Output the [X, Y] coordinate of the center of the cell containing the given text.  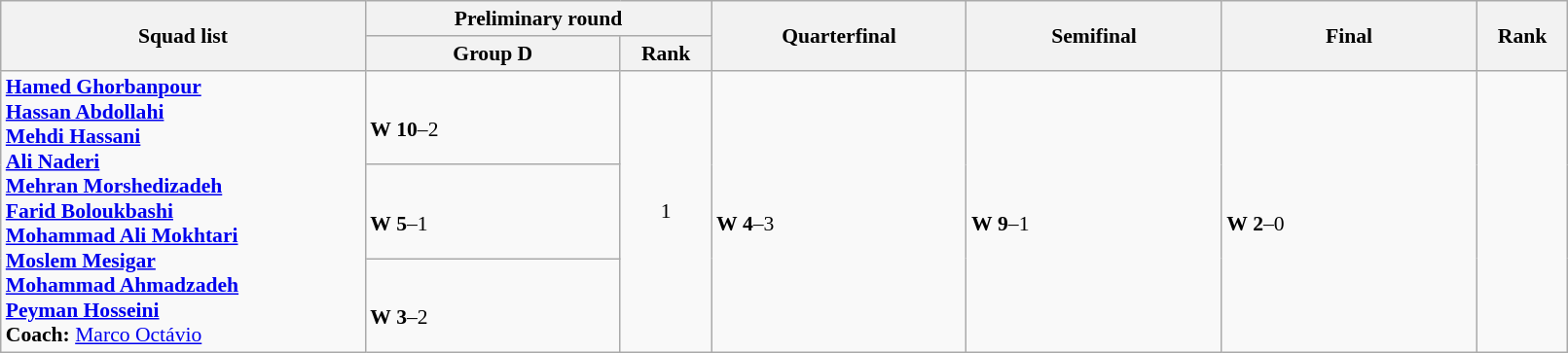
Semifinal [1094, 35]
Final [1349, 35]
W 9–1 [1094, 212]
Quarterfinal [839, 35]
W 5–1 [492, 212]
W 2–0 [1349, 212]
W 3–2 [492, 305]
Squad list [183, 35]
W 10–2 [492, 117]
Group D [492, 53]
W 4–3 [839, 212]
Preliminary round [538, 18]
1 [666, 212]
